Capture the cell that displays the provided text and extract its [x, y] central coordinate. 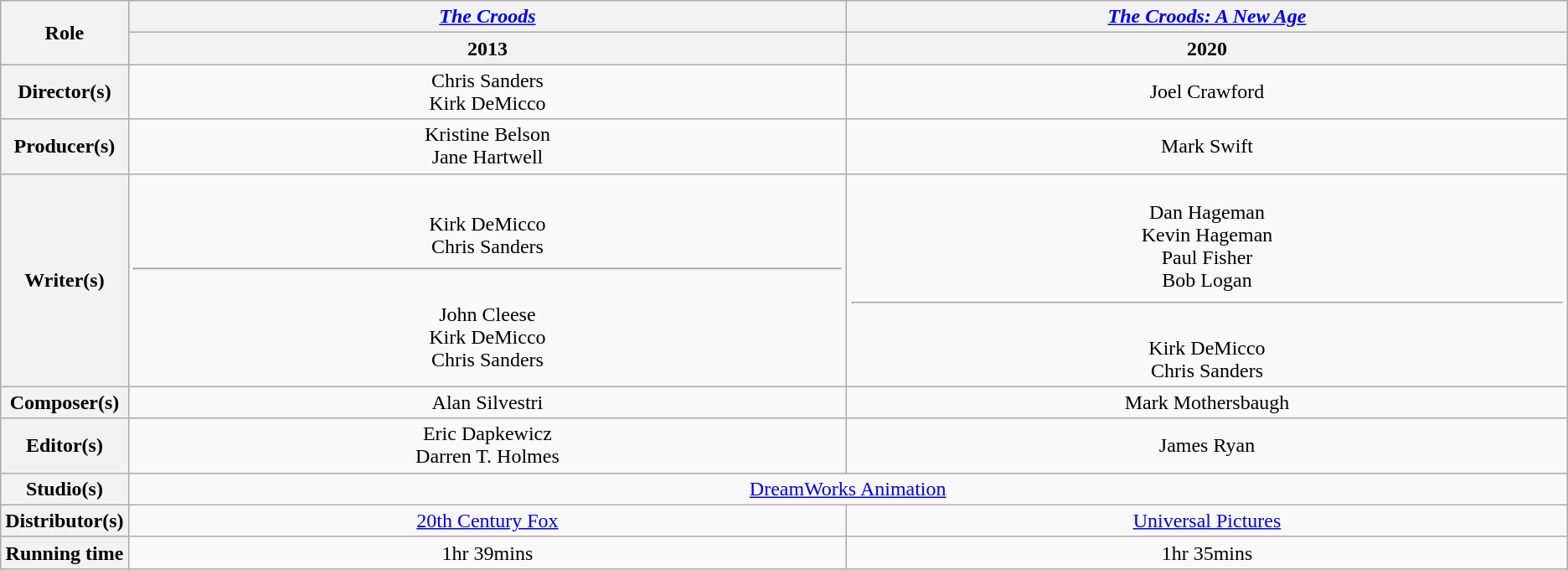
Director(s) [64, 92]
Kristine BelsonJane Hartwell [487, 146]
2020 [1208, 49]
Writer(s) [64, 280]
1hr 39mins [487, 552]
James Ryan [1208, 446]
Composer(s) [64, 402]
Mark Mothersbaugh [1208, 402]
Producer(s) [64, 146]
20th Century Fox [487, 521]
The Croods [487, 17]
Joel Crawford [1208, 92]
The Croods: A New Age [1208, 17]
Universal Pictures [1208, 521]
Alan Silvestri [487, 402]
1hr 35mins [1208, 552]
Running time [64, 552]
2013 [487, 49]
DreamWorks Animation [848, 489]
Distributor(s) [64, 521]
Kirk DeMiccoChris SandersJohn CleeseKirk DeMiccoChris Sanders [487, 280]
Chris SandersKirk DeMicco [487, 92]
Mark Swift [1208, 146]
Editor(s) [64, 446]
Eric DapkewiczDarren T. Holmes [487, 446]
Role [64, 33]
Dan HagemanKevin HagemanPaul FisherBob LoganKirk DeMiccoChris Sanders [1208, 280]
Studio(s) [64, 489]
